Find where the given text appears and provide that cell's center as (X, Y) coordinate. 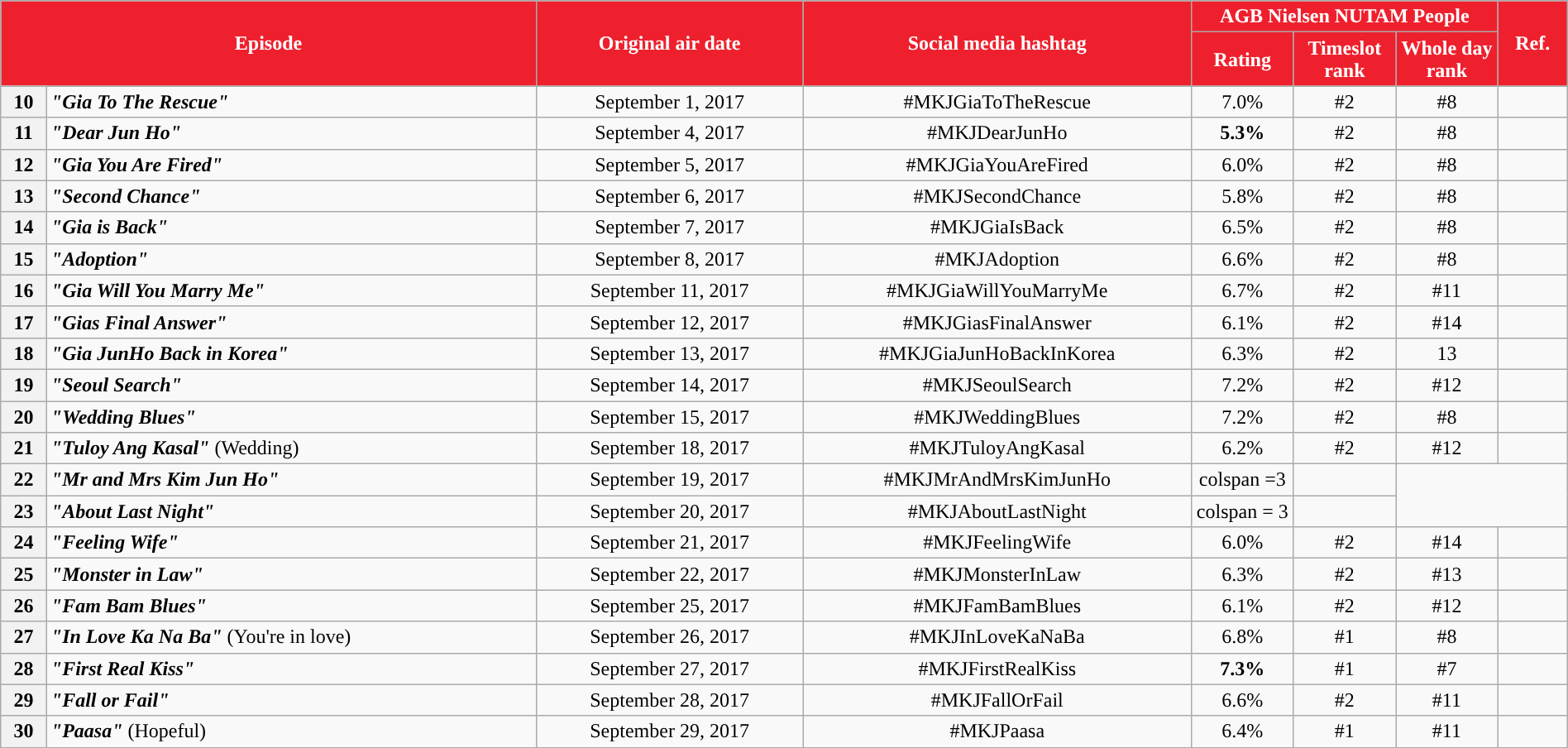
September 22, 2017 (670, 574)
September 5, 2017 (670, 165)
"About Last Night" (291, 511)
September 8, 2017 (670, 259)
September 14, 2017 (670, 385)
10 (24, 102)
#MKJDearJunHo (997, 133)
September 13, 2017 (670, 353)
"Adoption" (291, 259)
"Gia JunHo Back in Korea" (291, 353)
#MKJAdoption (997, 259)
19 (24, 385)
#MKJGiaJunHoBackInKorea (997, 353)
5.3% (1242, 133)
28 (24, 669)
September 15, 2017 (670, 416)
14 (24, 228)
6.8% (1242, 637)
"Gias Final Answer" (291, 322)
26 (24, 606)
#MKJMrAndMrsKimJunHo (997, 480)
"Monster in Law" (291, 574)
#7 (1447, 669)
#MKJTuloyAngKasal (997, 448)
Whole dayrank (1447, 60)
11 (24, 133)
September 21, 2017 (670, 543)
September 19, 2017 (670, 480)
"Paasa" (Hopeful) (291, 731)
Episode (268, 43)
September 26, 2017 (670, 637)
17 (24, 322)
colspan =3 (1242, 480)
Rating (1242, 60)
16 (24, 290)
21 (24, 448)
#MKJFallOrFail (997, 700)
September 28, 2017 (670, 700)
#13 (1447, 574)
5.8% (1242, 196)
25 (24, 574)
6.2% (1242, 448)
12 (24, 165)
20 (24, 416)
#MKJGiasFinalAnswer (997, 322)
#MKJGiaWillYouMarryMe (997, 290)
"Feeling Wife" (291, 543)
#MKJPaasa (997, 731)
September 7, 2017 (670, 228)
#MKJFeelingWife (997, 543)
6.7% (1242, 290)
#MKJAboutLastNight (997, 511)
24 (24, 543)
7.0% (1242, 102)
#MKJInLoveKaNaBa (997, 637)
6.5% (1242, 228)
18 (24, 353)
"Dear Jun Ho" (291, 133)
30 (24, 731)
"Gia To The Rescue" (291, 102)
September 1, 2017 (670, 102)
23 (24, 511)
"Fam Bam Blues" (291, 606)
27 (24, 637)
"Gia Will You Marry Me" (291, 290)
#MKJFirstRealKiss (997, 669)
"Fall or Fail" (291, 700)
September 12, 2017 (670, 322)
"Wedding Blues" (291, 416)
"Second Chance" (291, 196)
#MKJMonsterInLaw (997, 574)
"Seoul Search" (291, 385)
#MKJGiaToTheRescue (997, 102)
#MKJWeddingBlues (997, 416)
7.3% (1242, 669)
September 27, 2017 (670, 669)
#MKJSeoulSearch (997, 385)
"First Real Kiss" (291, 669)
#MKJFamBamBlues (997, 606)
September 18, 2017 (670, 448)
15 (24, 259)
AGB Nielsen NUTAM People (1345, 17)
Timeslotrank (1345, 60)
6.4% (1242, 731)
#MKJSecondChance (997, 196)
September 29, 2017 (670, 731)
September 6, 2017 (670, 196)
September 25, 2017 (670, 606)
"In Love Ka Na Ba" (You're in love) (291, 637)
22 (24, 480)
"Tuloy Ang Kasal" (Wedding) (291, 448)
#MKJGiaYouAreFired (997, 165)
"Mr and Mrs Kim Jun Ho" (291, 480)
colspan = 3 (1242, 511)
"Gia You Are Fired" (291, 165)
#MKJGiaIsBack (997, 228)
Ref. (1532, 43)
September 11, 2017 (670, 290)
Social media hashtag (997, 43)
"Gia is Back" (291, 228)
29 (24, 700)
September 20, 2017 (670, 511)
Original air date (670, 43)
September 4, 2017 (670, 133)
